Return the [x, y] coordinate for the center point of the cell that contains the specified text.  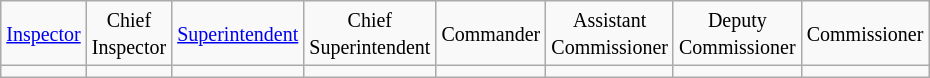
Inspector [44, 34]
Commander [491, 34]
Commissioner [865, 34]
Assistant Commissioner [610, 34]
Chief Inspector [128, 34]
Deputy Commissioner [737, 34]
Superintendent [238, 34]
Chief Superintendent [370, 34]
